Determine the [X, Y] coordinate at the center of the cell enclosing the given text.  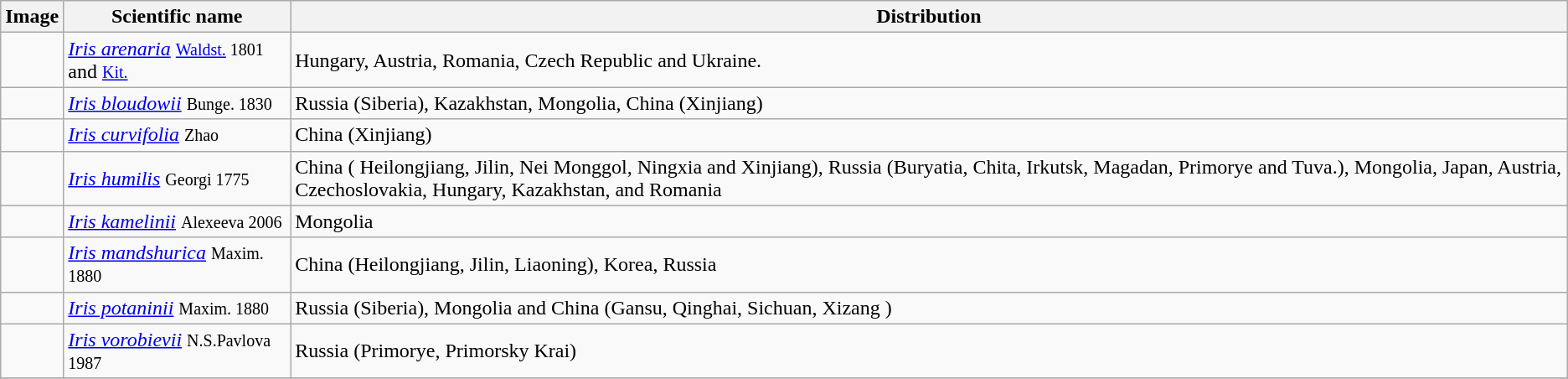
Distribution [930, 17]
China (Xinjiang) [930, 135]
Iris vorobievii N.S.Pavlova 1987 [178, 350]
Iris potaninii Maxim. 1880 [178, 308]
Russia (Siberia), Mongolia and China (Gansu, Qinghai, Sichuan, Xizang ) [930, 308]
Scientific name [178, 17]
Iris humilis Georgi 1775 [178, 178]
Iris bloudowii Bunge. 1830 [178, 103]
Mongolia [930, 221]
Hungary, Austria, Romania, Czech Republic and Ukraine. [930, 60]
Iris mandshurica Maxim. 1880 [178, 265]
Iris kamelinii Alexeeva 2006 [178, 221]
Russia (Primorye, Primorsky Krai) [930, 350]
Russia (Siberia), Kazakhstan, Mongolia, China (Xinjiang) [930, 103]
Image [32, 17]
China (Heilongjiang, Jilin, Liaoning), Korea, Russia [930, 265]
Iris curvifolia Zhao [178, 135]
Iris arenaria Waldst. 1801 and Kit. [178, 60]
